Extract the [X, Y] coordinate from the center of the cell holding the provided text.  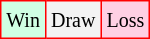
Win [24, 20]
Loss [126, 20]
Draw [72, 20]
